Identify which cell holds the provided text, then report its [X, Y] central coordinate. 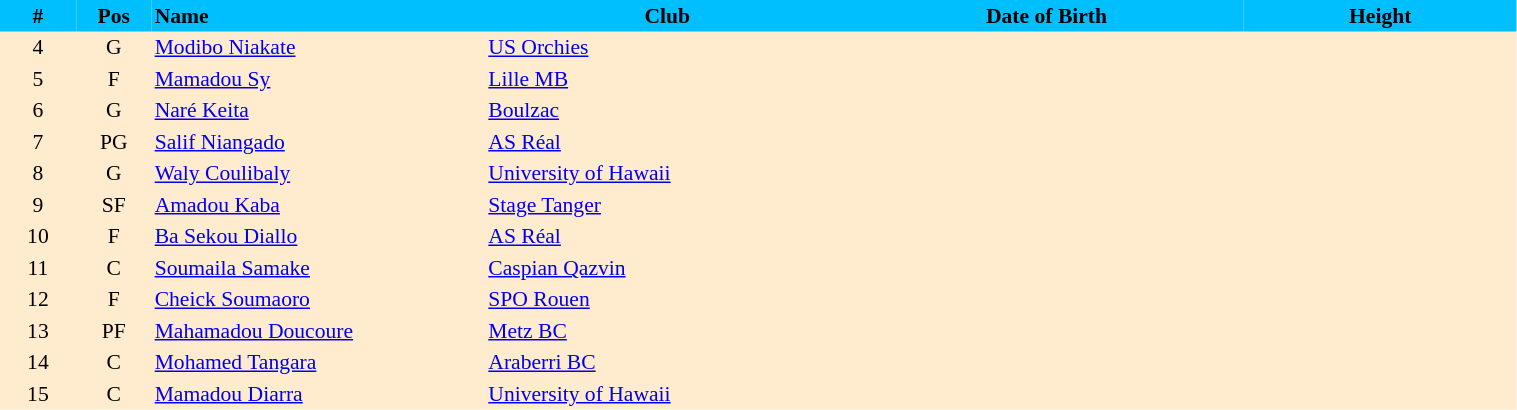
Mohamed Tangara [319, 362]
Waly Coulibaly [319, 174]
Date of Birth [1046, 16]
Height [1380, 16]
Araberri BC [667, 362]
13 [38, 331]
Metz BC [667, 331]
Stage Tanger [667, 205]
SF [114, 205]
Soumaila Samake [319, 268]
10 [38, 236]
5 [38, 79]
PF [114, 331]
7 [38, 142]
Name [319, 16]
PG [114, 142]
8 [38, 174]
Ba Sekou Diallo [319, 236]
Mamadou Diarra [319, 394]
12 [38, 300]
Club [667, 16]
11 [38, 268]
Caspian Qazvin [667, 268]
Mamadou Sy [319, 79]
4 [38, 48]
Cheick Soumaoro [319, 300]
6 [38, 110]
US Orchies [667, 48]
Salif Niangado [319, 142]
Amadou Kaba [319, 205]
Mahamadou Doucoure [319, 331]
Modibo Niakate [319, 48]
Pos [114, 16]
# [38, 16]
Lille MB [667, 79]
14 [38, 362]
SPO Rouen [667, 300]
15 [38, 394]
9 [38, 205]
Naré Keita [319, 110]
Boulzac [667, 110]
